Extract the [x, y] coordinate from the center of the cell holding the provided text.  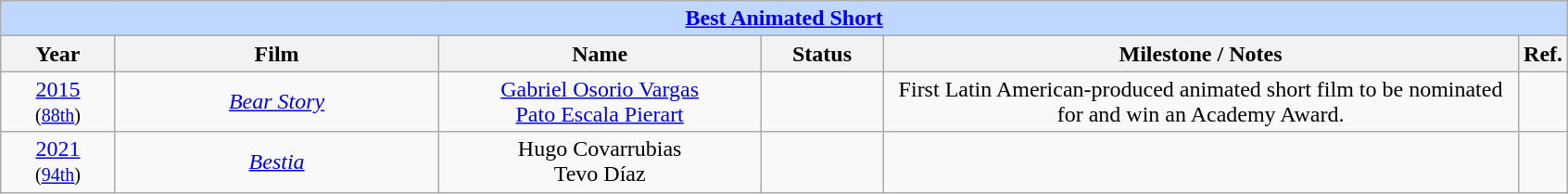
2021(94th) [58, 162]
Best Animated Short [784, 19]
Ref. [1544, 54]
Film [276, 54]
Hugo CovarrubiasTevo Díaz [601, 162]
First Latin American-produced animated short film to be nominated for and win an Academy Award. [1200, 102]
Milestone / Notes [1200, 54]
Gabriel Osorio VargasPato Escala Pierart [601, 102]
Year [58, 54]
Bestia [276, 162]
2015(88th) [58, 102]
Bear Story [276, 102]
Status [821, 54]
Name [601, 54]
